From the cell containing the given text, extract its center point as [x, y] coordinate. 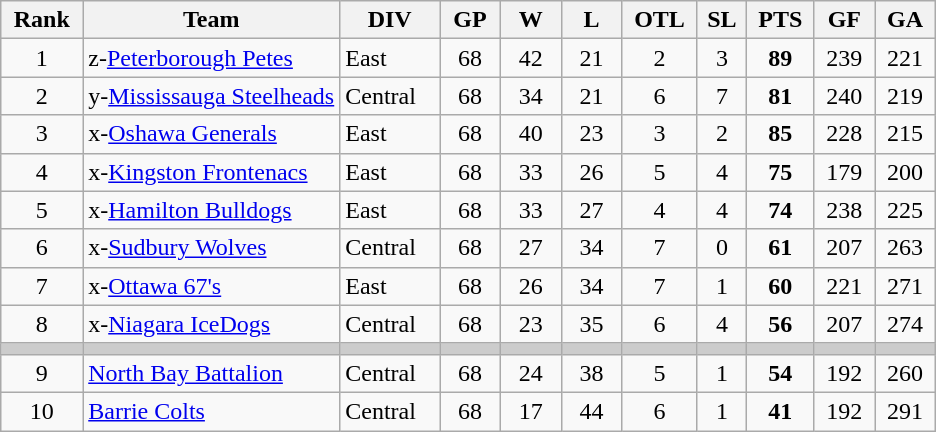
240 [844, 96]
238 [844, 210]
260 [906, 373]
225 [906, 210]
215 [906, 134]
35 [592, 324]
PTS [780, 20]
85 [780, 134]
Team [212, 20]
x-Kingston Frontenacs [212, 172]
Barrie Colts [212, 411]
y-Mississauga Steelheads [212, 96]
GF [844, 20]
0 [722, 248]
219 [906, 96]
274 [906, 324]
75 [780, 172]
x-Sudbury Wolves [212, 248]
OTL [660, 20]
x-Hamilton Bulldogs [212, 210]
89 [780, 58]
263 [906, 248]
z-Peterborough Petes [212, 58]
17 [530, 411]
60 [780, 286]
228 [844, 134]
L [592, 20]
200 [906, 172]
x-Niagara IceDogs [212, 324]
56 [780, 324]
179 [844, 172]
x-Oshawa Generals [212, 134]
8 [42, 324]
239 [844, 58]
271 [906, 286]
291 [906, 411]
North Bay Battalion [212, 373]
42 [530, 58]
GA [906, 20]
40 [530, 134]
61 [780, 248]
38 [592, 373]
44 [592, 411]
9 [42, 373]
81 [780, 96]
GP [470, 20]
Rank [42, 20]
W [530, 20]
74 [780, 210]
x-Ottawa 67's [212, 286]
24 [530, 373]
10 [42, 411]
DIV [390, 20]
54 [780, 373]
SL [722, 20]
41 [780, 411]
